Locate the cell with the specified text and output its [x, y] center coordinate. 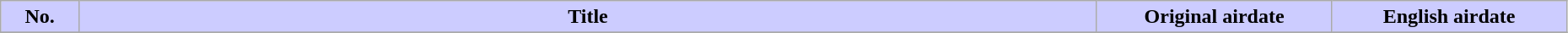
Original airdate [1214, 17]
English airdate [1449, 17]
No. [40, 17]
Title [589, 17]
